Locate the cell with the specified text and output its (X, Y) center coordinate. 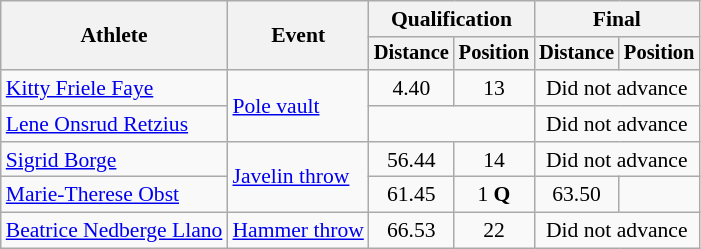
Qualification (452, 19)
56.44 (412, 160)
Sigrid Borge (114, 160)
Marie-Therese Obst (114, 195)
Kitty Friele Faye (114, 88)
63.50 (576, 195)
13 (494, 88)
Lene Onsrud Retzius (114, 124)
Final (616, 19)
Athlete (114, 36)
66.53 (412, 231)
Javelin throw (298, 178)
Pole vault (298, 106)
Beatrice Nedberge Llano (114, 231)
14 (494, 160)
1 Q (494, 195)
61.45 (412, 195)
4.40 (412, 88)
Event (298, 36)
Hammer throw (298, 231)
22 (494, 231)
